Pinpoint the cell where the given text exists, returning its (X, Y) midpoint coordinate. 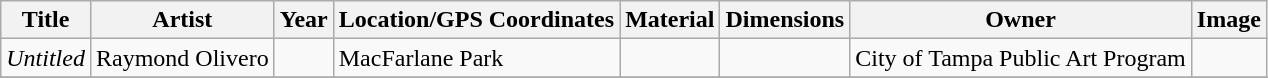
Dimensions (785, 20)
Year (304, 20)
Untitled (46, 58)
Material (670, 20)
City of Tampa Public Art Program (1021, 58)
Title (46, 20)
MacFarlane Park (476, 58)
Raymond Olivero (182, 58)
Owner (1021, 20)
Artist (182, 20)
Location/GPS Coordinates (476, 20)
Image (1228, 20)
